Determine the (X, Y) coordinate at the center of the cell enclosing the given text.  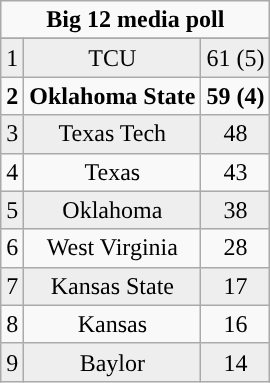
7 (12, 286)
17 (236, 286)
Big 12 media poll (136, 20)
43 (236, 172)
16 (236, 324)
6 (12, 248)
59 (4) (236, 96)
Oklahoma (112, 210)
Kansas State (112, 286)
4 (12, 172)
1 (12, 58)
9 (12, 362)
Texas (112, 172)
Oklahoma State (112, 96)
3 (12, 134)
8 (12, 324)
TCU (112, 58)
5 (12, 210)
Texas Tech (112, 134)
Kansas (112, 324)
61 (5) (236, 58)
28 (236, 248)
Baylor (112, 362)
West Virginia (112, 248)
2 (12, 96)
38 (236, 210)
48 (236, 134)
14 (236, 362)
